Return the [x, y] coordinate for the center point of the cell that contains the specified text.  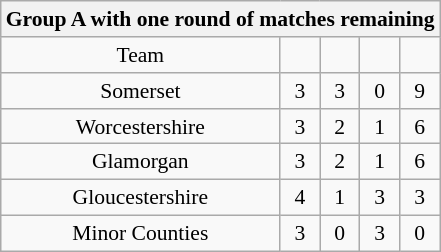
Gloucestershire [140, 197]
Team [140, 55]
4 [300, 197]
9 [420, 91]
Minor Counties [140, 233]
Worcestershire [140, 126]
Somerset [140, 91]
Group A with one round of matches remaining [220, 19]
Glamorgan [140, 162]
